Detect which cell encompasses the target text, then output its (X, Y) center coordinate. 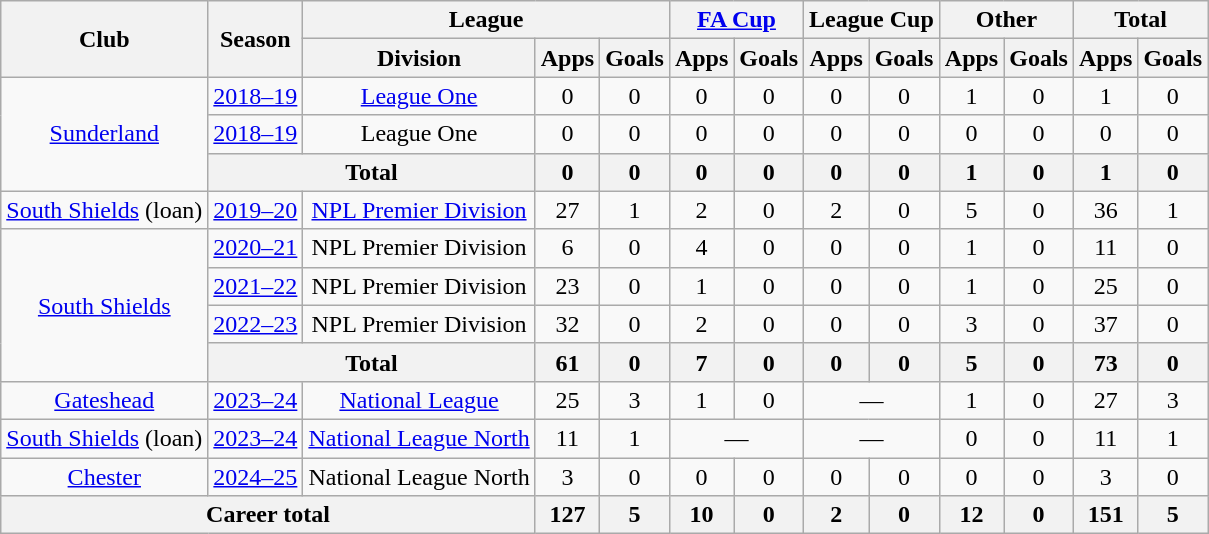
Gateshead (104, 400)
12 (971, 515)
Division (419, 58)
61 (567, 362)
2020–21 (256, 248)
League Cup (872, 20)
2024–25 (256, 477)
151 (1105, 515)
Career total (268, 515)
Club (104, 39)
6 (567, 248)
37 (1105, 324)
National League (419, 400)
South Shields (104, 305)
2021–22 (256, 286)
23 (567, 286)
36 (1105, 210)
Other (1006, 20)
32 (567, 324)
127 (567, 515)
2022–23 (256, 324)
73 (1105, 362)
4 (701, 248)
League (486, 20)
Season (256, 39)
Chester (104, 477)
Sunderland (104, 134)
FA Cup (736, 20)
10 (701, 515)
2019–20 (256, 210)
7 (701, 362)
